Capture the cell that displays the provided text and extract its (X, Y) central coordinate. 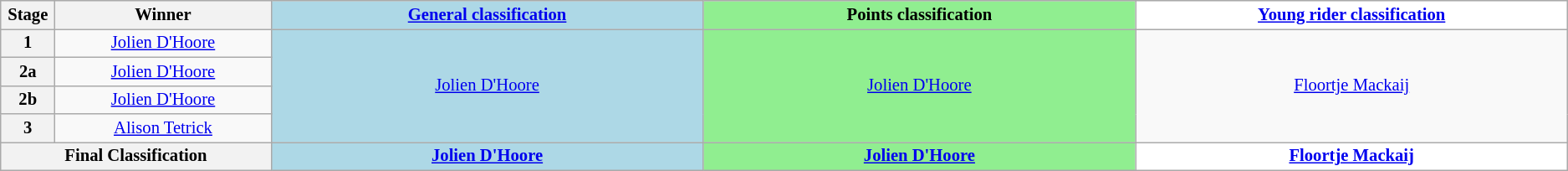
Alison Tetrick (163, 128)
General classification (487, 14)
Winner (163, 14)
Points classification (920, 14)
Stage (28, 14)
2b (28, 100)
1 (28, 43)
Final Classification (135, 156)
2a (28, 71)
3 (28, 128)
Young rider classification (1351, 14)
